Extract the [x, y] coordinate from the center of the cell holding the provided text.  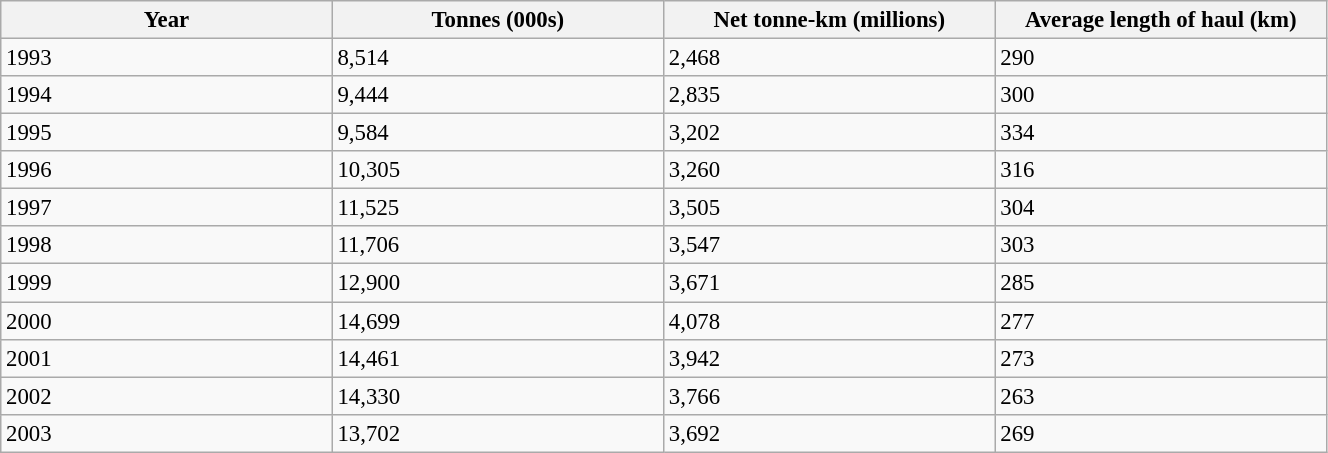
14,699 [498, 321]
Average length of haul (km) [1160, 20]
3,202 [830, 133]
290 [1160, 58]
1994 [166, 95]
1998 [166, 245]
3,766 [830, 396]
Net tonne-km (millions) [830, 20]
277 [1160, 321]
11,525 [498, 208]
3,547 [830, 245]
300 [1160, 95]
2,468 [830, 58]
14,330 [498, 396]
304 [1160, 208]
9,444 [498, 95]
3,260 [830, 170]
1996 [166, 170]
Year [166, 20]
2002 [166, 396]
11,706 [498, 245]
263 [1160, 396]
3,505 [830, 208]
9,584 [498, 133]
273 [1160, 358]
2001 [166, 358]
1997 [166, 208]
269 [1160, 433]
12,900 [498, 283]
3,942 [830, 358]
2,835 [830, 95]
3,671 [830, 283]
1995 [166, 133]
303 [1160, 245]
13,702 [498, 433]
4,078 [830, 321]
Tonnes (000s) [498, 20]
2000 [166, 321]
1993 [166, 58]
3,692 [830, 433]
2003 [166, 433]
285 [1160, 283]
14,461 [498, 358]
1999 [166, 283]
316 [1160, 170]
10,305 [498, 170]
8,514 [498, 58]
334 [1160, 133]
